From the cell containing the given text, extract its center point as [X, Y] coordinate. 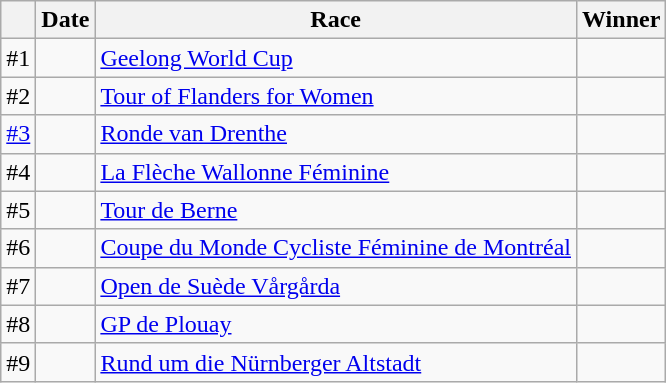
#6 [18, 248]
Date [66, 20]
La Flèche Wallonne Féminine [336, 172]
#1 [18, 58]
Rund um die Nürnberger Altstadt [336, 362]
Race [336, 20]
#9 [18, 362]
#7 [18, 286]
Open de Suède Vårgårda [336, 286]
#4 [18, 172]
#3 [18, 134]
#2 [18, 96]
Tour de Berne [336, 210]
Ronde van Drenthe [336, 134]
Tour of Flanders for Women [336, 96]
GP de Plouay [336, 324]
#8 [18, 324]
Geelong World Cup [336, 58]
Coupe du Monde Cycliste Féminine de Montréal [336, 248]
Winner [622, 20]
#5 [18, 210]
